Scan for the cell matching the given text and deliver its [x, y] coordinate at center. 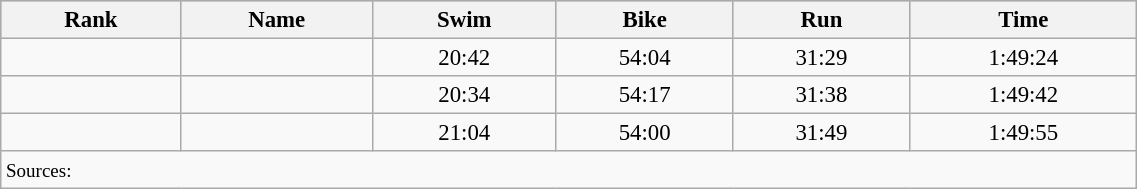
Swim [464, 20]
Sources: [569, 170]
54:00 [644, 133]
54:04 [644, 58]
Name [276, 20]
31:49 [822, 133]
Run [822, 20]
1:49:42 [1024, 95]
20:42 [464, 58]
31:29 [822, 58]
54:17 [644, 95]
1:49:55 [1024, 133]
Bike [644, 20]
21:04 [464, 133]
Time [1024, 20]
20:34 [464, 95]
1:49:24 [1024, 58]
Rank [91, 20]
31:38 [822, 95]
